Locate the cell with the specified text and output its (X, Y) center coordinate. 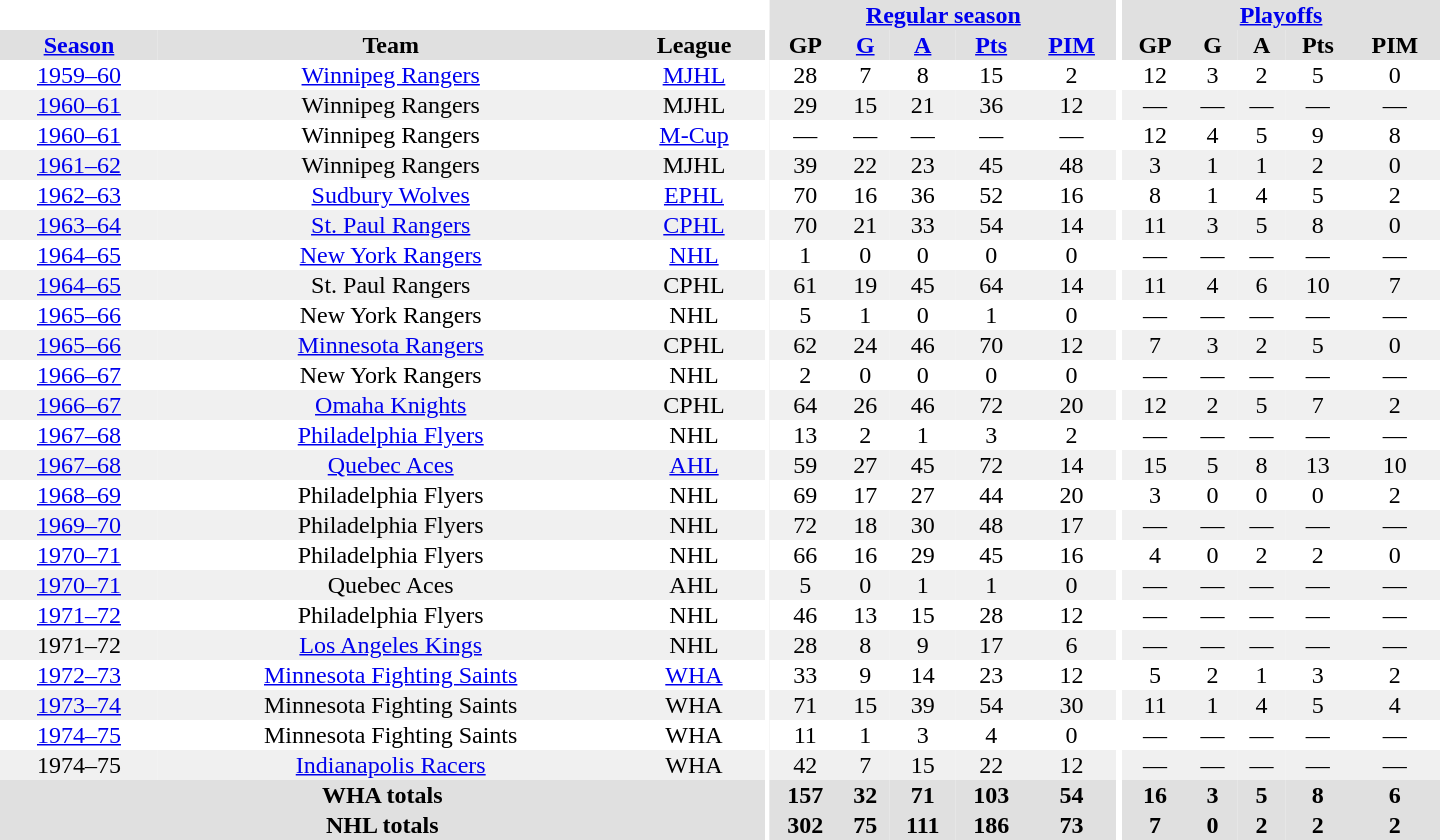
157 (806, 795)
24 (866, 345)
Playoffs (1281, 15)
1959–60 (79, 75)
1963–64 (79, 225)
1961–62 (79, 165)
League (694, 45)
Team (390, 45)
42 (806, 765)
Regular season (944, 15)
18 (866, 525)
61 (806, 285)
1969–70 (79, 525)
1973–74 (79, 705)
44 (992, 495)
NHL totals (382, 825)
EPHL (694, 195)
62 (806, 345)
111 (923, 825)
Sudbury Wolves (390, 195)
Indianapolis Racers (390, 765)
66 (806, 555)
Omaha Knights (390, 405)
Los Angeles Kings (390, 645)
69 (806, 495)
Minnesota Rangers (390, 345)
WHA totals (382, 795)
186 (992, 825)
Season (79, 45)
32 (866, 795)
1968–69 (79, 495)
73 (1072, 825)
75 (866, 825)
19 (866, 285)
M-Cup (694, 135)
302 (806, 825)
52 (992, 195)
1972–73 (79, 675)
1962–63 (79, 195)
59 (806, 465)
26 (866, 405)
103 (992, 795)
